Search for the cell housing the specified text and yield its (X, Y) center coordinate. 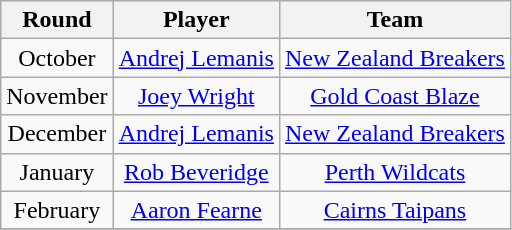
Aaron Fearne (196, 210)
Team (394, 20)
Cairns Taipans (394, 210)
February (57, 210)
Gold Coast Blaze (394, 96)
December (57, 134)
Player (196, 20)
Joey Wright (196, 96)
Perth Wildcats (394, 172)
Round (57, 20)
November (57, 96)
October (57, 58)
January (57, 172)
Rob Beveridge (196, 172)
